Determine the (X, Y) coordinate at the center of the cell enclosing the given text.  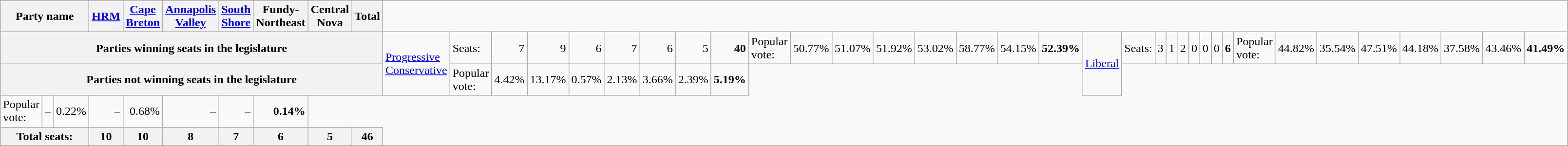
Progressive Conservative (416, 64)
51.92% (894, 48)
44.18% (1421, 48)
44.82% (1296, 48)
4.42% (510, 80)
Liberal (1102, 64)
40 (730, 48)
41.49% (1546, 48)
HRM (106, 17)
Party name (45, 17)
37.58% (1462, 48)
3.66% (658, 80)
50.77% (811, 48)
0.57% (587, 80)
2.39% (693, 80)
5.19% (730, 80)
Fundy-Northeast (281, 17)
0.22% (71, 111)
South Shore (236, 17)
54.15% (1018, 48)
13.17% (548, 80)
9 (548, 48)
58.77% (976, 48)
Total seats: (45, 136)
2 (1183, 48)
35.54% (1337, 48)
Central Nova (330, 17)
Total (367, 17)
Cape Breton (142, 17)
46 (367, 136)
Parties winning seats in the legislature (192, 48)
8 (191, 136)
2.13% (622, 80)
3 (1161, 48)
Annapolis Valley (191, 17)
52.39% (1060, 48)
51.07% (853, 48)
1 (1171, 48)
47.51% (1379, 48)
43.46% (1504, 48)
0.14% (281, 111)
Parties not winning seats in the legislature (192, 80)
0.68% (142, 111)
53.02% (936, 48)
